Find where the given text appears and provide that cell's center as [x, y] coordinate. 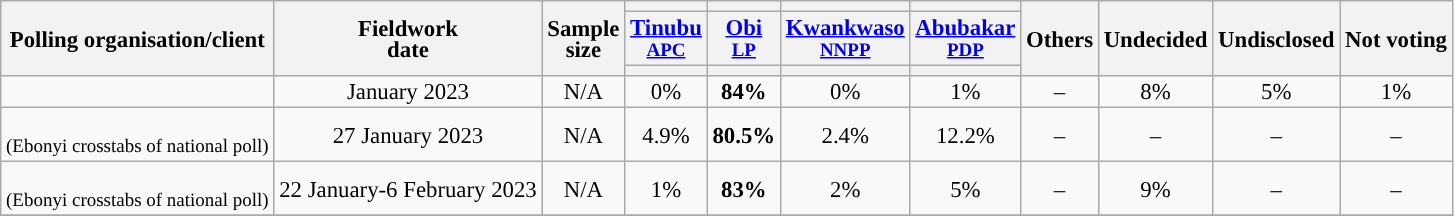
Undecided [1155, 38]
Others [1060, 38]
8% [1155, 92]
4.9% [666, 135]
Undisclosed [1276, 38]
84% [744, 92]
22 January-6 February 2023 [408, 189]
ObiLP [744, 39]
Fieldworkdate [408, 38]
80.5% [744, 135]
2.4% [845, 135]
Polling organisation/client [138, 38]
Not voting [1396, 38]
83% [744, 189]
TinubuAPC [666, 39]
12.2% [966, 135]
January 2023 [408, 92]
KwankwasoNNPP [845, 39]
9% [1155, 189]
AbubakarPDP [966, 39]
27 January 2023 [408, 135]
2% [845, 189]
Samplesize [584, 38]
